Scan for the cell matching the given text and deliver its [x, y] coordinate at center. 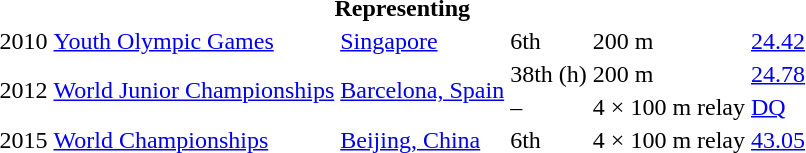
– [549, 107]
4 × 100 m relay [668, 107]
6th [549, 41]
Youth Olympic Games [194, 41]
World Junior Championships [194, 90]
Singapore [422, 41]
38th (h) [549, 74]
Barcelona, Spain [422, 90]
